Return (x, y) of the center of cell containing provided text 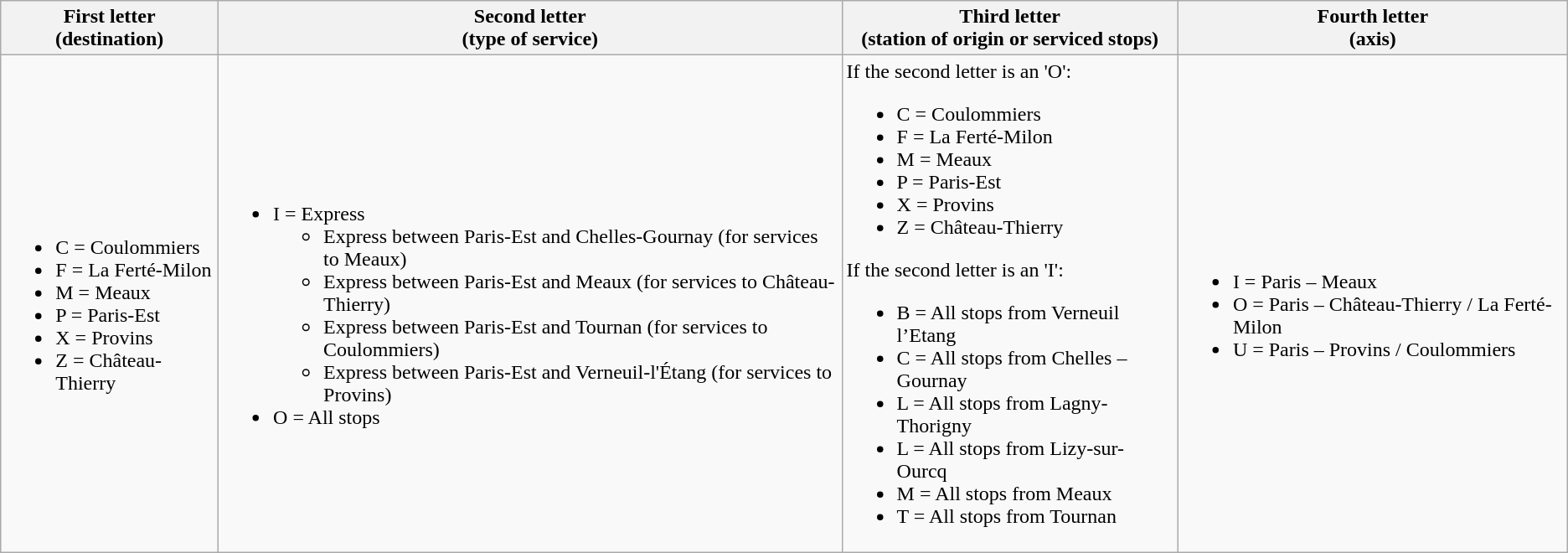
Second letter(type of service) (531, 28)
C = CoulommiersF = La Ferté-MilonM = MeauxP = Paris-EstX = ProvinsZ = Château-Thierry (110, 303)
I = Paris – MeauxO = Paris – Château-Thierry / La Ferté-MilonU = Paris – Provins / Coulommiers (1372, 303)
Third letter(station of origin or serviced stops) (1010, 28)
First letter(destination) (110, 28)
Fourth letter(axis) (1372, 28)
